Determine the [X, Y] coordinate at the center of the cell enclosing the given text.  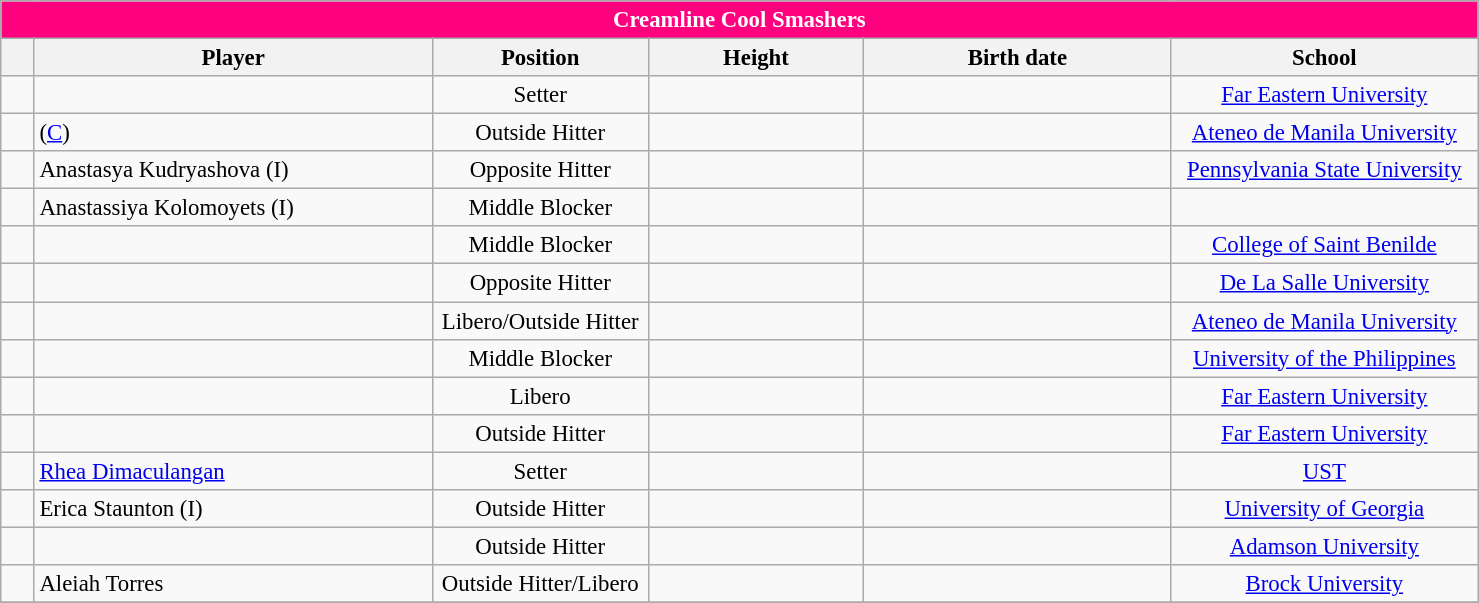
Brock University [1324, 584]
School [1324, 58]
(C) [233, 133]
Pennsylvania State University [1324, 170]
Birth date [1018, 58]
Anastassiya Kolomoyets (I) [233, 208]
University of the Philippines [1324, 358]
Outside Hitter/Libero [540, 584]
Creamline Cool Smashers [740, 20]
University of Georgia [1324, 509]
Position [540, 58]
Erica Staunton (I) [233, 509]
College of Saint Benilde [1324, 245]
De La Salle University [1324, 283]
Libero/Outside Hitter [540, 321]
Player [233, 58]
Libero [540, 396]
Aleiah Torres [233, 584]
Anastasya Kudryashova (I) [233, 170]
Rhea Dimaculangan [233, 471]
Adamson University [1324, 546]
Height [756, 58]
UST [1324, 471]
